Return the [x, y] coordinate for the center point of the cell that contains the specified text.  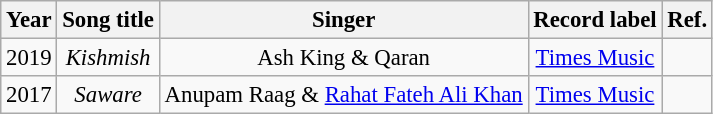
Kishmish [108, 58]
2019 [29, 58]
2017 [29, 95]
Anupam Raag & Rahat Fateh Ali Khan [344, 95]
Record label [595, 20]
Year [29, 20]
Ash King & Qaran [344, 58]
Singer [344, 20]
Song title [108, 20]
Ref. [687, 20]
Saware [108, 95]
